Return the [x, y] coordinate for the center point of the cell that contains the specified text.  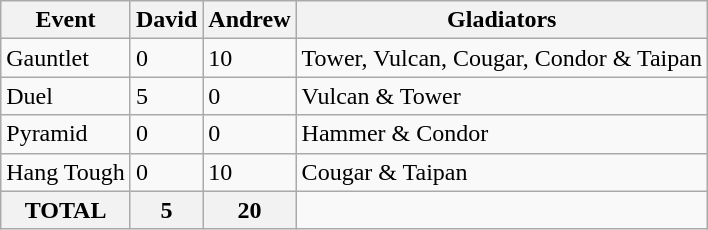
Gauntlet [66, 58]
TOTAL [66, 210]
Duel [66, 96]
Tower, Vulcan, Cougar, Condor & Taipan [502, 58]
David [166, 20]
Cougar & Taipan [502, 172]
Hammer & Condor [502, 134]
20 [250, 210]
Pyramid [66, 134]
Event [66, 20]
Vulcan & Tower [502, 96]
Gladiators [502, 20]
Andrew [250, 20]
Hang Tough [66, 172]
